Locate the cell with the specified text and output its (x, y) center coordinate. 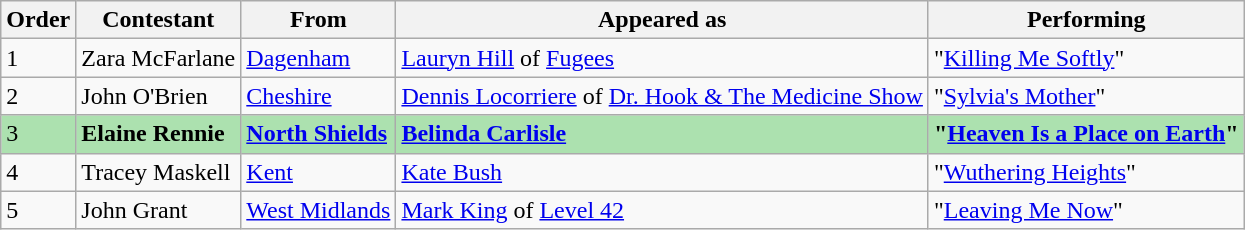
Kate Bush (662, 172)
Appeared as (662, 20)
Kent (318, 172)
Order (38, 20)
3 (38, 134)
1 (38, 58)
Mark King of Level 42 (662, 210)
From (318, 20)
Zara McFarlane (158, 58)
North Shields (318, 134)
"Heaven Is a Place on Earth" (1086, 134)
Dagenham (318, 58)
"Killing Me Softly" (1086, 58)
John Grant (158, 210)
John O'Brien (158, 96)
Elaine Rennie (158, 134)
"Wuthering Heights" (1086, 172)
"Sylvia's Mother" (1086, 96)
West Midlands (318, 210)
Belinda Carlisle (662, 134)
2 (38, 96)
Cheshire (318, 96)
Contestant (158, 20)
5 (38, 210)
Lauryn Hill of Fugees (662, 58)
Performing (1086, 20)
Tracey Maskell (158, 172)
Dennis Locorriere of Dr. Hook & The Medicine Show (662, 96)
4 (38, 172)
"Leaving Me Now" (1086, 210)
